For the text-containing cell, return its midpoint in [x, y] coordinate format. 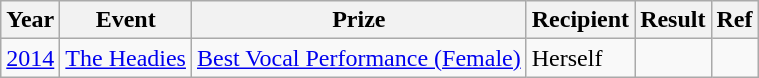
Event [126, 20]
Year [30, 20]
2014 [30, 58]
Prize [358, 20]
The Headies [126, 58]
Ref [734, 20]
Best Vocal Performance (Female) [358, 58]
Recipient [580, 20]
Result [673, 20]
Herself [580, 58]
